Scan for the cell matching the given text and deliver its (X, Y) coordinate at center. 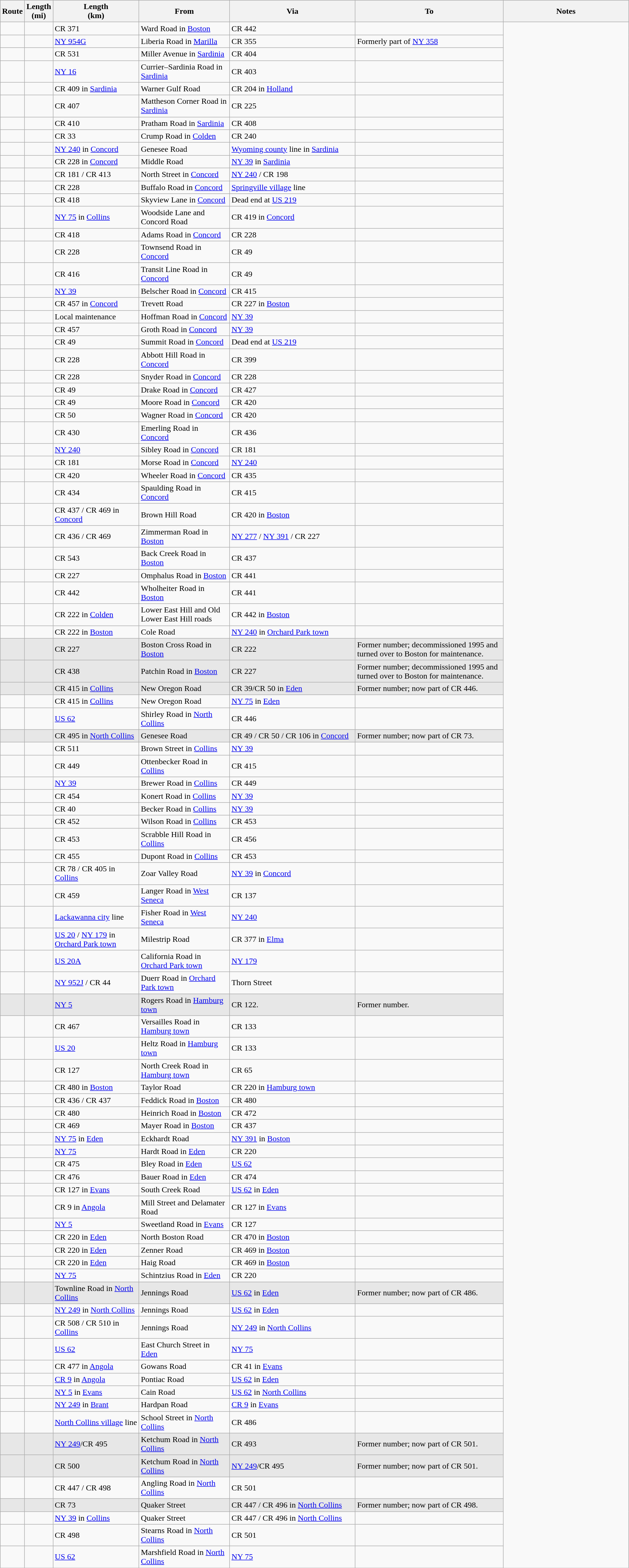
North Collins village line (96, 1422)
Length(km) (96, 11)
Heltz Road in Hamburg town (184, 1048)
Formerly part of NY 358 (429, 41)
Local maintenance (96, 317)
CR 9 in Evans (292, 1405)
Belscher Road in Concord (184, 291)
Notes (566, 11)
To (429, 11)
Stearns Road in North Collins (184, 1535)
CR 456 (292, 839)
NY 5 in Evans (96, 1392)
Boston Cross Road in Boston (184, 649)
CR 511 (96, 749)
Snyder Road in Concord (184, 377)
North Street in Concord (184, 174)
NY 277 / NY 391 / CR 227 (292, 537)
CR 495 in North Collins (96, 736)
Marshfield Road in North Collins (184, 1557)
NY 240 in Concord (96, 149)
Buffalo Road in Concord (184, 187)
CR 39/CR 50 in Eden (292, 688)
CR 455 (96, 856)
CR 399 (292, 359)
Bley Road in Eden (184, 1164)
Cole Road (184, 632)
NY 952J / CR 44 (96, 982)
Milestrip Road (184, 939)
Pontiac Road (184, 1379)
Adams Road in Concord (184, 235)
Spaulding Road in Concord (184, 493)
CR 498 (96, 1535)
CR 410 (96, 123)
CR 457 (96, 329)
NY 240 / CR 198 (292, 174)
South Creek Road (184, 1190)
Former number; now part of CR 446. (429, 688)
Becker Road in Collins (184, 809)
CR 222 (292, 649)
Scrabble Hill Road in Collins (184, 839)
Currier–Sardinia Road in Sardinia (184, 71)
Hardpan Road (184, 1405)
Brown Street in Collins (184, 749)
Lackawanna city line (96, 917)
Back Creek Road in Boston (184, 558)
CR 475 (96, 1164)
CR 225 (292, 106)
CR 416 (96, 274)
US 20A (96, 961)
CR 220 in Hamburg town (292, 1088)
CR 457 in Concord (96, 304)
NY 391 in Boston (292, 1139)
Brown Hill Road (184, 514)
CR 420 in Boston (292, 514)
CR 403 (292, 71)
Route (12, 11)
Zimmerman Road in Boston (184, 537)
NY 39 in Collins (96, 1518)
Duerr Road in Orchard Park town (184, 982)
Angling Road in North Collins (184, 1487)
CR 240 (292, 136)
Wagner Road in Concord (184, 415)
Crump Road in Colden (184, 136)
NY 75 in Collins (96, 218)
CR 404 (292, 54)
Dupont Road in Collins (184, 856)
CR 469 (96, 1126)
US 20 / NY 179 in Orchard Park town (96, 939)
CR 447 / CR 498 (96, 1487)
Former number; now part of CR 498. (429, 1505)
CR 41 in Evans (292, 1367)
Liberia Road in Marilla (184, 41)
CR 470 in Boston (292, 1237)
CR 472 (292, 1113)
Rogers Road in Hamburg town (184, 1005)
CR 434 (96, 493)
Cain Road (184, 1392)
Feddick Road in Boston (184, 1100)
Woodside Lane and Concord Road (184, 218)
CR 49 / CR 50 / CR 106 in Concord (292, 736)
CR 430 (96, 432)
US 20 (96, 1048)
Langer Road in West Seneca (184, 895)
CR 442 in Boston (292, 614)
North Boston Road (184, 1237)
CR 476 (96, 1177)
Wheeler Road in Concord (184, 475)
NY 179 (292, 961)
CR 493 (292, 1444)
CR 531 (96, 54)
Mattheson Corner Road in Sardinia (184, 106)
Ottenbecker Road in Collins (184, 766)
Shirley Road in North Collins (184, 719)
Schintzius Road in Eden (184, 1276)
Heinrich Road in Boston (184, 1113)
CR 474 (292, 1177)
Townline Road in North Collins (96, 1293)
Via (292, 11)
Wholheiter Road in Boston (184, 593)
Springville village line (292, 187)
Versailles Road in Hamburg town (184, 1027)
Omphalus Road in Boston (184, 575)
CR 435 (292, 475)
CR 446 (292, 719)
CR 33 (96, 136)
Former number. (429, 1005)
Transit Line Road in Concord (184, 274)
CR 222 in Boston (96, 632)
NY 39 in Concord (292, 874)
CR 137 (292, 895)
Taylor Road (184, 1088)
CR 436 (292, 432)
Sibley Road in Concord (184, 450)
CR 500 (96, 1466)
Middle Road (184, 162)
Brewer Road in Collins (184, 783)
Sweetland Road in Evans (184, 1224)
Former number; now part of CR 486. (429, 1293)
US 62 in North Collins (292, 1392)
NY 240 in Orchard Park town (292, 632)
California Road in Orchard Park town (184, 961)
School Street in North Collins (184, 1422)
CR 459 (96, 895)
CR 419 in Concord (292, 218)
Wilson Road in Collins (184, 822)
CR 427 (292, 389)
Gowans Road (184, 1367)
Abbott Hill Road in Concord (184, 359)
CR 73 (96, 1505)
Eckhardt Road (184, 1139)
Groth Road in Concord (184, 329)
NY 249 in Brant (96, 1405)
Ward Road in Boston (184, 29)
CR 122. (292, 1005)
CR 452 (96, 822)
North Creek Road in Hamburg town (184, 1070)
CR 436 / CR 437 (96, 1100)
Miller Avenue in Sardinia (184, 54)
Pratham Road in Sardinia (184, 123)
Mill Street and Delamater Road (184, 1207)
East Church Street in Eden (184, 1349)
Townsend Road in Concord (184, 252)
Hoffman Road in Concord (184, 317)
Length(mi) (39, 11)
CR 407 (96, 106)
CR 409 in Sardinia (96, 89)
Haig Road (184, 1263)
Warner Gulf Road (184, 89)
CR 222 in Colden (96, 614)
Emerling Road in Concord (184, 432)
Former number; now part of CR 73. (429, 736)
CR 543 (96, 558)
CR 40 (96, 809)
Summit Road in Concord (184, 342)
Thorn Street (292, 982)
Trevett Road (184, 304)
NY 16 (96, 71)
Hardt Road in Eden (184, 1151)
Skyview Lane in Concord (184, 200)
Konert Road in Collins (184, 796)
CR 228 in Concord (96, 162)
CR 65 (292, 1070)
CR 50 (96, 415)
Drake Road in Concord (184, 389)
Bauer Road in Eden (184, 1177)
CR 355 (292, 41)
CR 437 / CR 469 in Concord (96, 514)
Moore Road in Concord (184, 402)
CR 377 in Elma (292, 939)
CR 477 in Angola (96, 1367)
CR 508 / CR 510 in Collins (96, 1328)
CR 454 (96, 796)
Mayer Road in Boston (184, 1126)
Fisher Road in West Seneca (184, 917)
CR 204 in Holland (292, 89)
CR 227 in Boston (292, 304)
Morse Road in Concord (184, 463)
Patchin Road in Boston (184, 671)
CR 467 (96, 1027)
CR 438 (96, 671)
CR 371 (96, 29)
CR 486 (292, 1422)
NY 954G (96, 41)
CR 181 / CR 413 (96, 174)
CR 78 / CR 405 in Collins (96, 874)
CR 436 / CR 469 (96, 537)
NY 39 in Sardinia (292, 162)
CR 408 (292, 123)
Lower East Hill and Old Lower East Hill roads (184, 614)
From (184, 11)
Zenner Road (184, 1250)
Wyoming county line in Sardinia (292, 149)
Zoar Valley Road (184, 874)
CR 480 in Boston (96, 1088)
